Search for the cell housing the specified text and yield its [x, y] center coordinate. 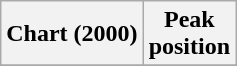
Chart (2000) [72, 34]
Peakposition [189, 34]
